Extract the [X, Y] coordinate from the center of the cell holding the provided text.  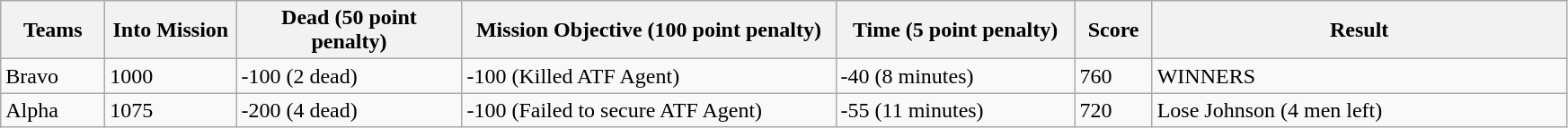
-200 (4 dead) [349, 110]
Alpha [53, 110]
Score [1113, 30]
-100 (Killed ATF Agent) [649, 76]
Bravo [53, 76]
Into Mission [171, 30]
Dead (50 point penalty) [349, 30]
720 [1113, 110]
WINNERS [1359, 76]
Teams [53, 30]
-40 (8 minutes) [955, 76]
Time (5 point penalty) [955, 30]
Mission Objective (100 point penalty) [649, 30]
Result [1359, 30]
760 [1113, 76]
1075 [171, 110]
-100 (2 dead) [349, 76]
-100 (Failed to secure ATF Agent) [649, 110]
Lose Johnson (4 men left) [1359, 110]
1000 [171, 76]
-55 (11 minutes) [955, 110]
